Capture the cell that displays the provided text and extract its (x, y) central coordinate. 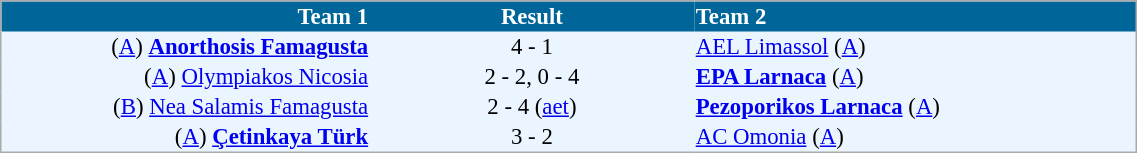
(B) Nea Salamis Famagusta (186, 107)
2 - 2, 0 - 4 (532, 77)
(A) Çetinkaya Türk (186, 137)
Pezoporikos Larnaca (A) (916, 107)
4 - 1 (532, 47)
EPA Larnaca (A) (916, 77)
AEL Limassol (A) (916, 47)
(A) Anorthosis Famagusta (186, 47)
Team 2 (916, 16)
Team 1 (186, 16)
Result (532, 16)
(A) Olympiakos Nicosia (186, 77)
AC Omonia (A) (916, 137)
2 - 4 (aet) (532, 107)
3 - 2 (532, 137)
